Search for the cell housing the specified text and yield its [x, y] center coordinate. 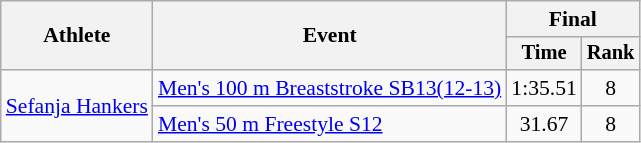
31.67 [544, 124]
Men's 100 m Breaststroke SB13(12-13) [330, 88]
Event [330, 36]
Final [572, 19]
1:35.51 [544, 88]
Rank [611, 54]
Athlete [77, 36]
Time [544, 54]
Sefanja Hankers [77, 106]
Men's 50 m Freestyle S12 [330, 124]
